Output the [x, y] coordinate of the center of the cell containing the given text.  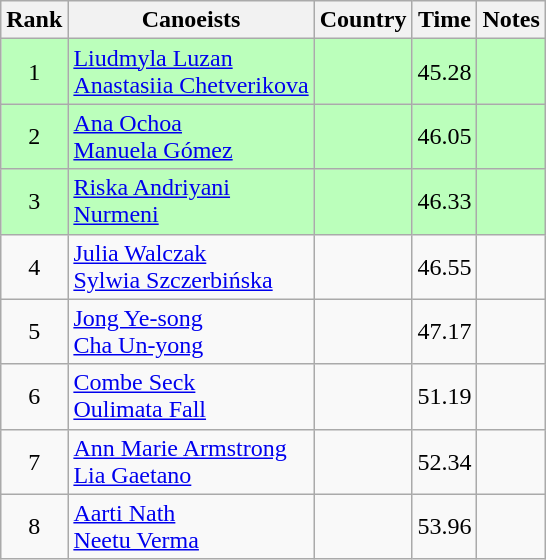
Jong Ye-songCha Un-yong [191, 332]
Notes [511, 20]
Canoeists [191, 20]
51.19 [444, 396]
46.05 [444, 136]
52.34 [444, 462]
53.96 [444, 526]
1 [34, 72]
Riska AndriyaniNurmeni [191, 202]
46.33 [444, 202]
46.55 [444, 266]
6 [34, 396]
45.28 [444, 72]
Combe SeckOulimata Fall [191, 396]
47.17 [444, 332]
Liudmyla LuzanAnastasiia Chetverikova [191, 72]
Ana OchoaManuela Gómez [191, 136]
2 [34, 136]
7 [34, 462]
3 [34, 202]
Rank [34, 20]
Ann Marie ArmstrongLia Gaetano [191, 462]
4 [34, 266]
Aarti NathNeetu Verma [191, 526]
5 [34, 332]
8 [34, 526]
Time [444, 20]
Julia WalczakSylwia Szczerbińska [191, 266]
Country [363, 20]
